Determine the (X, Y) coordinate at the center of the cell enclosing the given text.  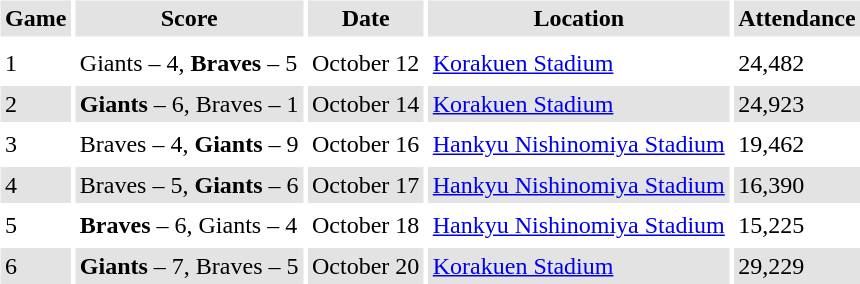
Date (365, 18)
24,482 (797, 64)
4 (35, 185)
October 18 (365, 226)
Giants – 6, Braves – 1 (189, 104)
3 (35, 144)
October 16 (365, 144)
Braves – 4, Giants – 9 (189, 144)
Attendance (797, 18)
Game (35, 18)
1 (35, 64)
16,390 (797, 185)
15,225 (797, 226)
October 12 (365, 64)
October 14 (365, 104)
Giants – 4, Braves – 5 (189, 64)
5 (35, 226)
2 (35, 104)
19,462 (797, 144)
24,923 (797, 104)
October 17 (365, 185)
Braves – 6, Giants – 4 (189, 226)
29,229 (797, 266)
Score (189, 18)
Braves – 5, Giants – 6 (189, 185)
October 20 (365, 266)
Location (578, 18)
Giants – 7, Braves – 5 (189, 266)
6 (35, 266)
